Provide the [X, Y] coordinate of the cell's center where the given text is located.  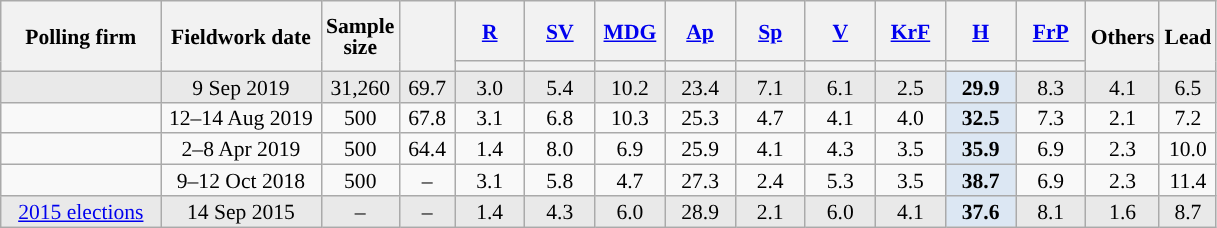
7.2 [1188, 118]
6.5 [1188, 86]
25.9 [700, 150]
37.6 [980, 212]
35.9 [980, 150]
5.8 [560, 180]
23.4 [700, 86]
2.5 [910, 86]
7.1 [770, 86]
1.6 [1123, 212]
2.4 [770, 180]
10.2 [630, 86]
MDG [630, 31]
R [490, 31]
6.1 [840, 86]
67.8 [426, 118]
7.3 [1051, 118]
4.0 [910, 118]
5.3 [840, 180]
64.4 [426, 150]
Others [1123, 36]
KrF [910, 31]
38.7 [980, 180]
Sp [770, 31]
V [840, 31]
SV [560, 31]
Fieldwork date [241, 36]
27.3 [700, 180]
Samplesize [360, 36]
14 Sep 2015 [241, 212]
2015 elections [81, 212]
3.0 [490, 86]
2–8 Apr 2019 [241, 150]
H [980, 31]
8.3 [1051, 86]
31,260 [360, 86]
69.7 [426, 86]
11.4 [1188, 180]
5.4 [560, 86]
8.0 [560, 150]
32.5 [980, 118]
10.0 [1188, 150]
9 Sep 2019 [241, 86]
12–14 Aug 2019 [241, 118]
28.9 [700, 212]
FrP [1051, 31]
29.9 [980, 86]
Lead [1188, 36]
Ap [700, 31]
8.7 [1188, 212]
6.8 [560, 118]
10.3 [630, 118]
8.1 [1051, 212]
Polling firm [81, 36]
25.3 [700, 118]
9–12 Oct 2018 [241, 180]
